Detect which cell encompasses the target text, then output its [x, y] center coordinate. 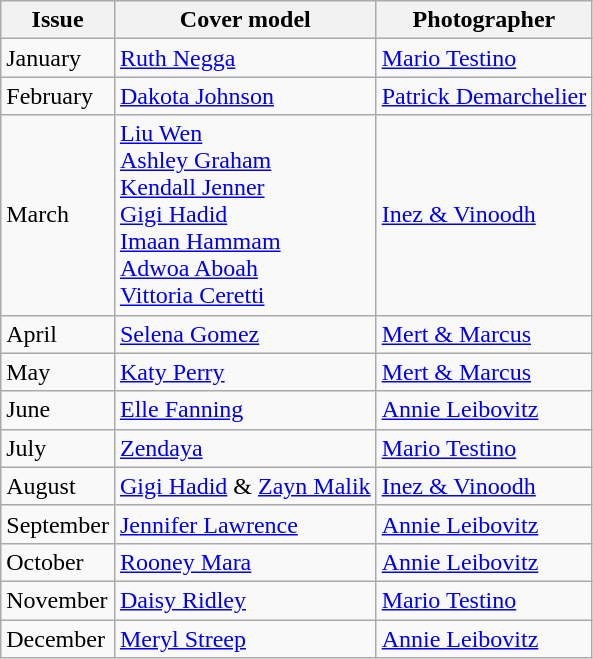
Daisy Ridley [245, 600]
November [58, 600]
Ruth Negga [245, 58]
Patrick Demarchelier [484, 96]
Jennifer Lawrence [245, 524]
June [58, 410]
Meryl Streep [245, 639]
Gigi Hadid & Zayn Malik [245, 486]
Elle Fanning [245, 410]
Zendaya [245, 448]
August [58, 486]
Katy Perry [245, 372]
Photographer [484, 20]
Dakota Johnson [245, 96]
May [58, 372]
March [58, 215]
April [58, 334]
July [58, 448]
February [58, 96]
September [58, 524]
December [58, 639]
Selena Gomez [245, 334]
January [58, 58]
October [58, 562]
Cover model [245, 20]
Liu WenAshley GrahamKendall JennerGigi HadidImaan HammamAdwoa AboahVittoria Ceretti [245, 215]
Issue [58, 20]
Rooney Mara [245, 562]
